Output the (X, Y) coordinate of the center of the cell containing the given text.  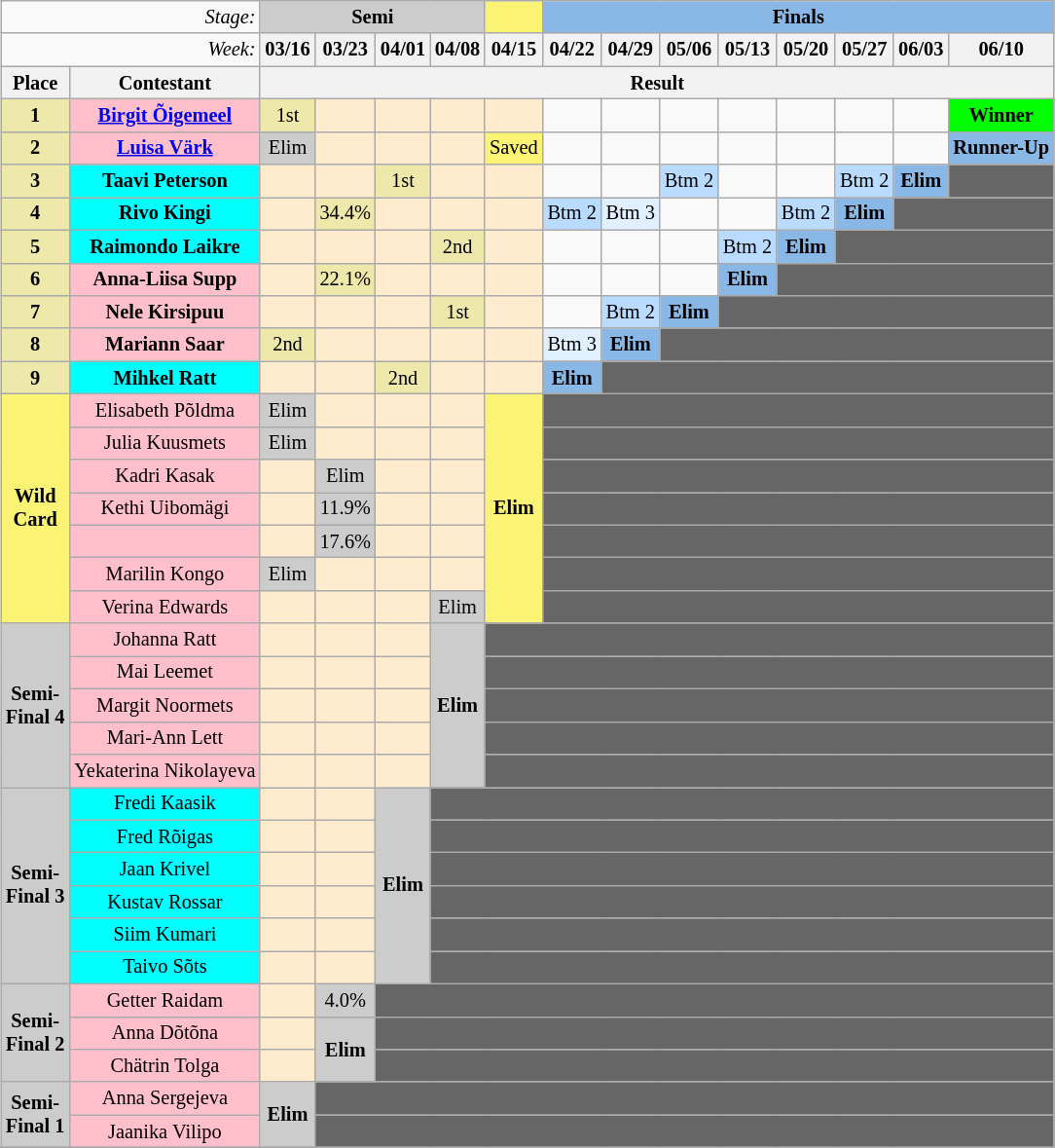
05/13 (747, 50)
Rivo Kingi (164, 213)
Jaanika Vilipo (164, 1131)
1 (35, 115)
Fred Rõigas (164, 836)
Stage: (130, 17)
Semi-Final 2 (35, 1032)
Anna Sergejeva (164, 1098)
5 (35, 246)
Semi-Final 1 (35, 1114)
Nele Kirsipuu (164, 312)
Julia Kuusmets (164, 443)
Jaan Krivel (164, 869)
Marilin Kongo (164, 574)
34.4% (346, 213)
05/27 (864, 50)
Saved (514, 148)
Margit Noormets (164, 705)
3 (35, 181)
03/16 (287, 50)
Anna-Liisa Supp (164, 279)
Taivo Sõts (164, 967)
Anna Dõtõna (164, 1033)
Result (656, 83)
Runner-Up (1000, 148)
Elisabeth Põldma (164, 410)
04/22 (572, 50)
17.6% (346, 541)
7 (35, 312)
Place (35, 83)
11.9% (346, 508)
04/08 (457, 50)
Kadri Kasak (164, 476)
Birgit Õigemeel (164, 115)
Kustav Rossar (164, 902)
Contestant (164, 83)
Finals (798, 17)
Fredi Kaasik (164, 803)
Mai Leemet (164, 672)
WildCard (35, 508)
Week: (130, 50)
Taavi Peterson (164, 181)
Verina Edwards (164, 607)
Winner (1000, 115)
06/10 (1000, 50)
6 (35, 279)
8 (35, 345)
Getter Raidam (164, 1000)
06/03 (921, 50)
04/29 (631, 50)
22.1% (346, 279)
4.0% (346, 1000)
Kethi Uibomägi (164, 508)
Mari-Ann Lett (164, 738)
4 (35, 213)
Johanna Ratt (164, 640)
Yekaterina Nikolayeva (164, 770)
Semi-Final 3 (35, 885)
Semi (372, 17)
Mariann Saar (164, 345)
04/15 (514, 50)
04/01 (403, 50)
05/06 (689, 50)
Raimondo Laikre (164, 246)
Semi-Final 4 (35, 705)
05/20 (806, 50)
2 (35, 148)
Luisa Värk (164, 148)
Chätrin Tolga (164, 1065)
03/23 (346, 50)
9 (35, 378)
Mihkel Ratt (164, 378)
Siim Kumari (164, 935)
